From the cell containing the given text, extract its center point as [X, Y] coordinate. 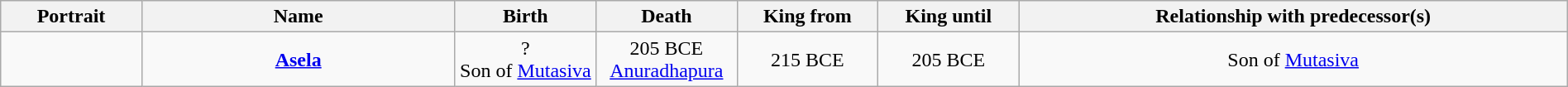
215 BCE [807, 60]
King until [949, 17]
Asela [298, 60]
Portrait [71, 17]
Name [298, 17]
King from [807, 17]
205 BCEAnuradhapura [667, 60]
205 BCE [949, 60]
Relationship with predecessor(s) [1293, 17]
Death [667, 17]
Son of Mutasiva [1293, 60]
Birth [525, 17]
?Son of Mutasiva [525, 60]
